Pinpoint the cell where the given text exists, returning its [X, Y] midpoint coordinate. 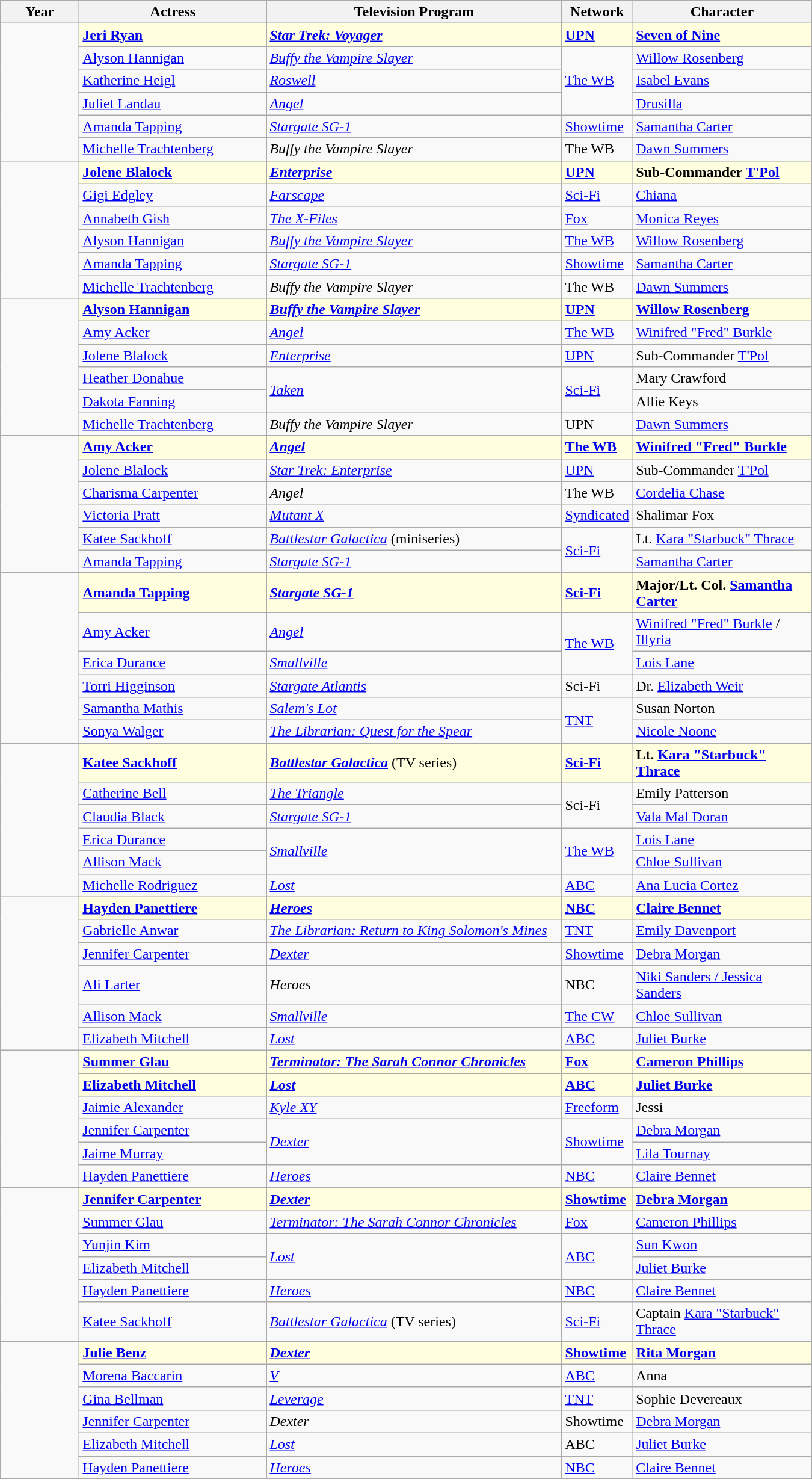
Star Trek: Enterprise [414, 470]
Charisma Carpenter [173, 493]
Catherine Bell [173, 794]
Yunjin Kim [173, 1245]
Jaimie Alexander [173, 1108]
Katherine Heigl [173, 81]
Jessi [722, 1108]
Television Program [414, 12]
Roswell [414, 81]
Annabeth Gish [173, 218]
Chiana [722, 195]
Cordelia Chase [722, 493]
Gina Bellman [173, 1398]
Dr. Elizabeth Weir [722, 685]
Freeform [597, 1108]
Monica Reyes [722, 218]
Star Trek: Voyager [414, 35]
The X-Files [414, 218]
Battlestar Galactica (miniseries) [414, 539]
Emily Patterson [722, 794]
Gabrielle Anwar [173, 931]
Shalimar Fox [722, 516]
Seven of Nine [722, 35]
Actress [173, 12]
Leverage [414, 1398]
Jaime Murray [173, 1153]
Rita Morgan [722, 1353]
Heather Donahue [173, 378]
Kyle XY [414, 1108]
Taken [414, 390]
Susan Norton [722, 709]
Gigi Edgley [173, 195]
Sonya Walger [173, 732]
The CW [597, 1016]
Ana Lucia Cortez [722, 885]
Sun Kwon [722, 1245]
V [414, 1376]
Samantha Mathis [173, 709]
Emily Davenport [722, 931]
Salem's Lot [414, 709]
Mary Crawford [722, 378]
The Librarian: Return to King Solomon's Mines [414, 931]
Julie Benz [173, 1353]
Winifred "Fred" Burkle / Illyria [722, 632]
Isabel Evans [722, 81]
Michelle Rodriguez [173, 885]
Stargate Atlantis [414, 685]
Claudia Black [173, 817]
Sophie Devereaux [722, 1398]
Ali Larter [173, 984]
Network [597, 12]
Niki Sanders / Jessica Sanders [722, 984]
Lila Tournay [722, 1153]
Mutant X [414, 516]
Syndicated [597, 516]
The Triangle [414, 794]
Character [722, 12]
Juliet Landau [173, 103]
Jeri Ryan [173, 35]
Anna [722, 1376]
The Librarian: Quest for the Spear [414, 732]
Nicole Noone [722, 732]
Torri Higginson [173, 685]
Drusilla [722, 103]
Year [40, 12]
Vala Mal Doran [722, 817]
Allie Keys [722, 401]
Dakota Fanning [173, 401]
Farscape [414, 195]
Captain Kara "Starbuck" Thrace [722, 1321]
Victoria Pratt [173, 516]
Major/Lt. Col. Samantha Carter [722, 592]
Morena Baccarin [173, 1376]
